From the cell containing the given text, extract its center point as (X, Y) coordinate. 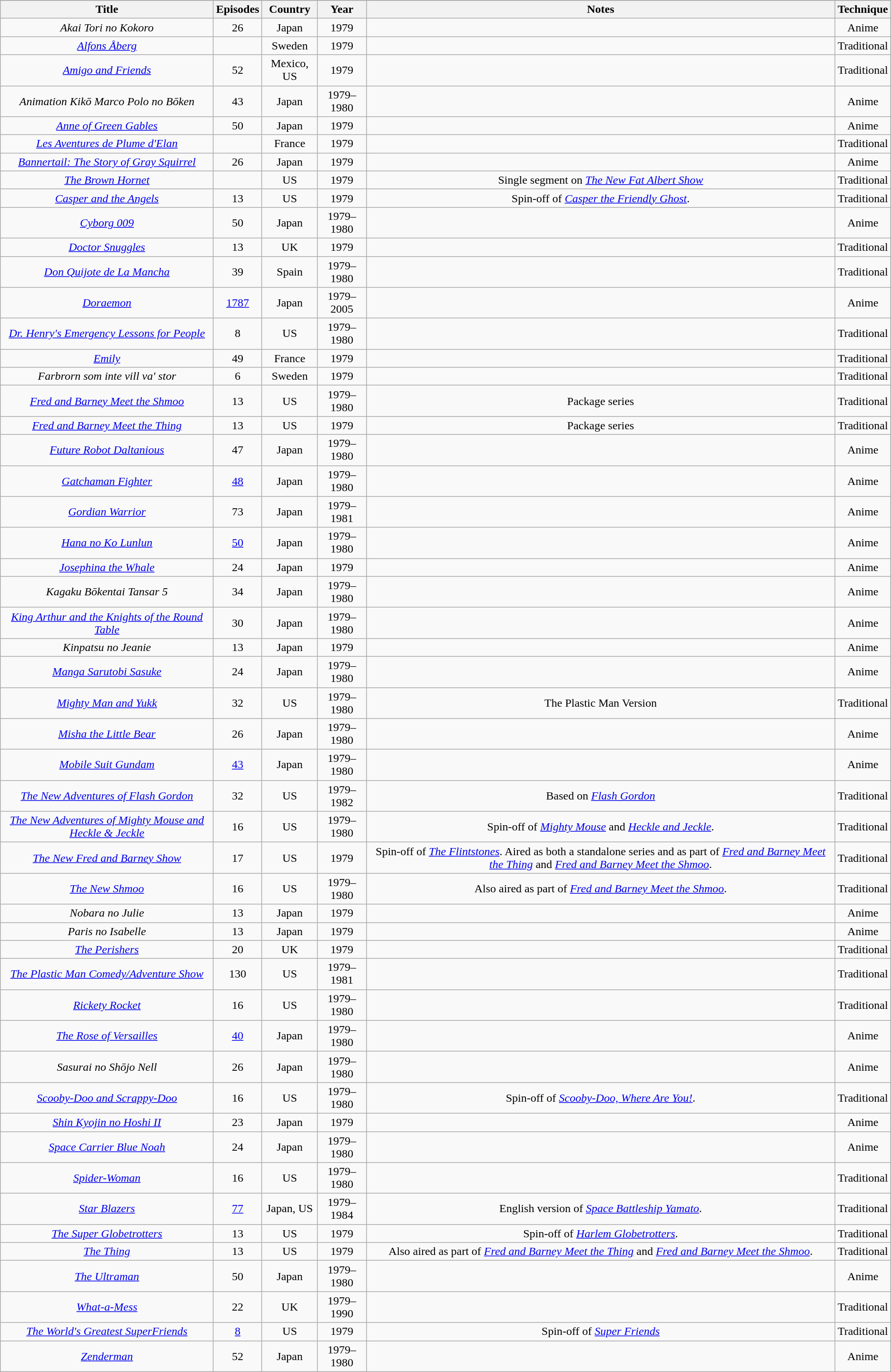
Paris no Isabelle (107, 931)
Year (342, 10)
Gordian Warrior (107, 512)
73 (238, 512)
Hana no Ko Lunlun (107, 543)
Kinpatsu no Jeanie (107, 647)
Anne of Green Gables (107, 126)
30 (238, 622)
Mexico, US (289, 70)
Josephina the Whale (107, 567)
Sasurai no Shōjo Nell (107, 1067)
20 (238, 949)
The Super Globetrotters (107, 1234)
The Rose of Versailles (107, 1036)
Misha the Little Bear (107, 734)
Nobara no Julie (107, 913)
1979–1990 (342, 1307)
Don Quijote de La Mancha (107, 271)
The Thing (107, 1252)
Japan, US (289, 1209)
Spider-Woman (107, 1178)
Future Robot Daltanious (107, 450)
Mobile Suit Gundam (107, 765)
1979–2005 (342, 303)
Mighty Man and Yukk (107, 702)
130 (238, 974)
The Plastic Man Comedy/Adventure Show (107, 974)
49 (238, 358)
The New Adventures of Flash Gordon (107, 796)
Notes (601, 10)
Bannertail: The Story of Gray Squirrel (107, 162)
Akai Tori no Kokoro (107, 28)
Shin Kyojin no Hoshi II (107, 1122)
Spain (289, 271)
1787 (238, 303)
34 (238, 592)
6 (238, 376)
The Ultraman (107, 1276)
Technique (862, 10)
48 (238, 481)
The World's Greatest SuperFriends (107, 1332)
47 (238, 450)
23 (238, 1122)
King Arthur and the Knights of the Round Table (107, 622)
Spin-off of Casper the Friendly Ghost. (601, 198)
Emily (107, 358)
Based on Flash Gordon (601, 796)
17 (238, 858)
English version of Space Battleship Yamato. (601, 1209)
Manga Sarutobi Sasuke (107, 672)
Spin-off of The Flintstones. Aired as both a standalone series and as part of Fred and Barney Meet the Thing and Fred and Barney Meet the Shmoo. (601, 858)
Single segment on The New Fat Albert Show (601, 180)
Gatchaman Fighter (107, 481)
Les Aventures de Plume d'Elan (107, 144)
Farbrorn som inte vill va' stor (107, 376)
Country (289, 10)
Fred and Barney Meet the Shmoo (107, 401)
Scooby-Doo and Scrappy-Doo (107, 1097)
The Plastic Man Version (601, 702)
Zenderman (107, 1356)
Also aired as part of Fred and Barney Meet the Thing and Fred and Barney Meet the Shmoo. (601, 1252)
Doctor Snuggles (107, 247)
Alfons Åberg (107, 46)
Space Carrier Blue Noah (107, 1147)
Kagaku Bōkentai Tansar 5 (107, 592)
Doraemon (107, 303)
Spin-off of Scooby-Doo, Where Are You!. (601, 1097)
Title (107, 10)
Dr. Henry's Emergency Lessons for People (107, 334)
Spin-off of Super Friends (601, 1332)
39 (238, 271)
40 (238, 1036)
1979–1982 (342, 796)
Spin-off of Harlem Globetrotters. (601, 1234)
Star Blazers (107, 1209)
The Perishers (107, 949)
Casper and the Angels (107, 198)
What-a-Mess (107, 1307)
Amigo and Friends (107, 70)
Rickety Rocket (107, 1005)
1979–1984 (342, 1209)
Spin-off of Mighty Mouse and Heckle and Jeckle. (601, 827)
Animation Kikō Marco Polo no Bōken (107, 101)
The New Fred and Barney Show (107, 858)
Also aired as part of Fred and Barney Meet the Shmoo. (601, 889)
22 (238, 1307)
Episodes (238, 10)
Cyborg 009 (107, 223)
The New Adventures of Mighty Mouse and Heckle & Jeckle (107, 827)
77 (238, 1209)
The Brown Hornet (107, 180)
Fred and Barney Meet the Thing (107, 425)
The New Shmoo (107, 889)
